Pinpoint the cell where the given text exists, returning its (x, y) midpoint coordinate. 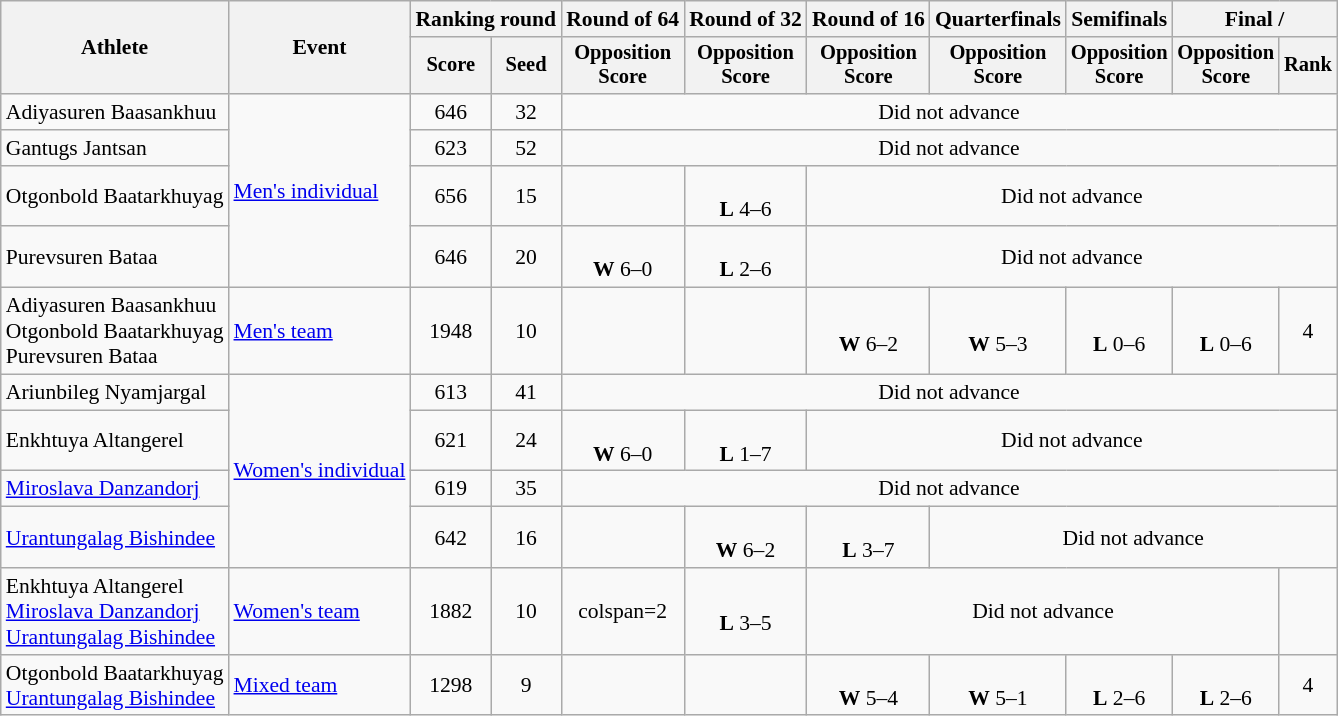
Adiyasuren Baasankhuu (115, 112)
623 (450, 148)
Men's individual (319, 191)
656 (450, 196)
642 (450, 538)
Enkhtuya Altangerel (115, 440)
41 (526, 393)
1882 (450, 612)
Mixed team (319, 686)
Ariunbileg Nyamjargal (115, 393)
Semifinals (1120, 19)
619 (450, 489)
15 (526, 196)
L 3–5 (746, 612)
W 5–3 (998, 332)
Otgonbold Baatarkhuyag (115, 196)
621 (450, 440)
L 4–6 (746, 196)
Adiyasuren BaasankhuuOtgonbold BaatarkhuyagPurevsuren Bataa (115, 332)
Men's team (319, 332)
Purevsuren Bataa (115, 258)
W 5–4 (868, 686)
Urantungalag Bishindee (115, 538)
L 1–7 (746, 440)
Round of 32 (746, 19)
Women's team (319, 612)
24 (526, 440)
Gantugs Jantsan (115, 148)
Women's individual (319, 472)
Miroslava Danzandorj (115, 489)
Rank (1308, 66)
Athlete (115, 48)
Seed (526, 66)
L 3–7 (868, 538)
32 (526, 112)
Quarterfinals (998, 19)
35 (526, 489)
Otgonbold BaatarkhuyagUrantungalag Bishindee (115, 686)
Round of 64 (622, 19)
1298 (450, 686)
52 (526, 148)
W 5–1 (998, 686)
colspan=2 (622, 612)
Score (450, 66)
Event (319, 48)
16 (526, 538)
1948 (450, 332)
Final / (1254, 19)
613 (450, 393)
Enkhtuya AltangerelMiroslava DanzandorjUrantungalag Bishindee (115, 612)
20 (526, 258)
9 (526, 686)
Round of 16 (868, 19)
Ranking round (486, 19)
